Extract the (x, y) coordinate from the center of the cell holding the provided text.  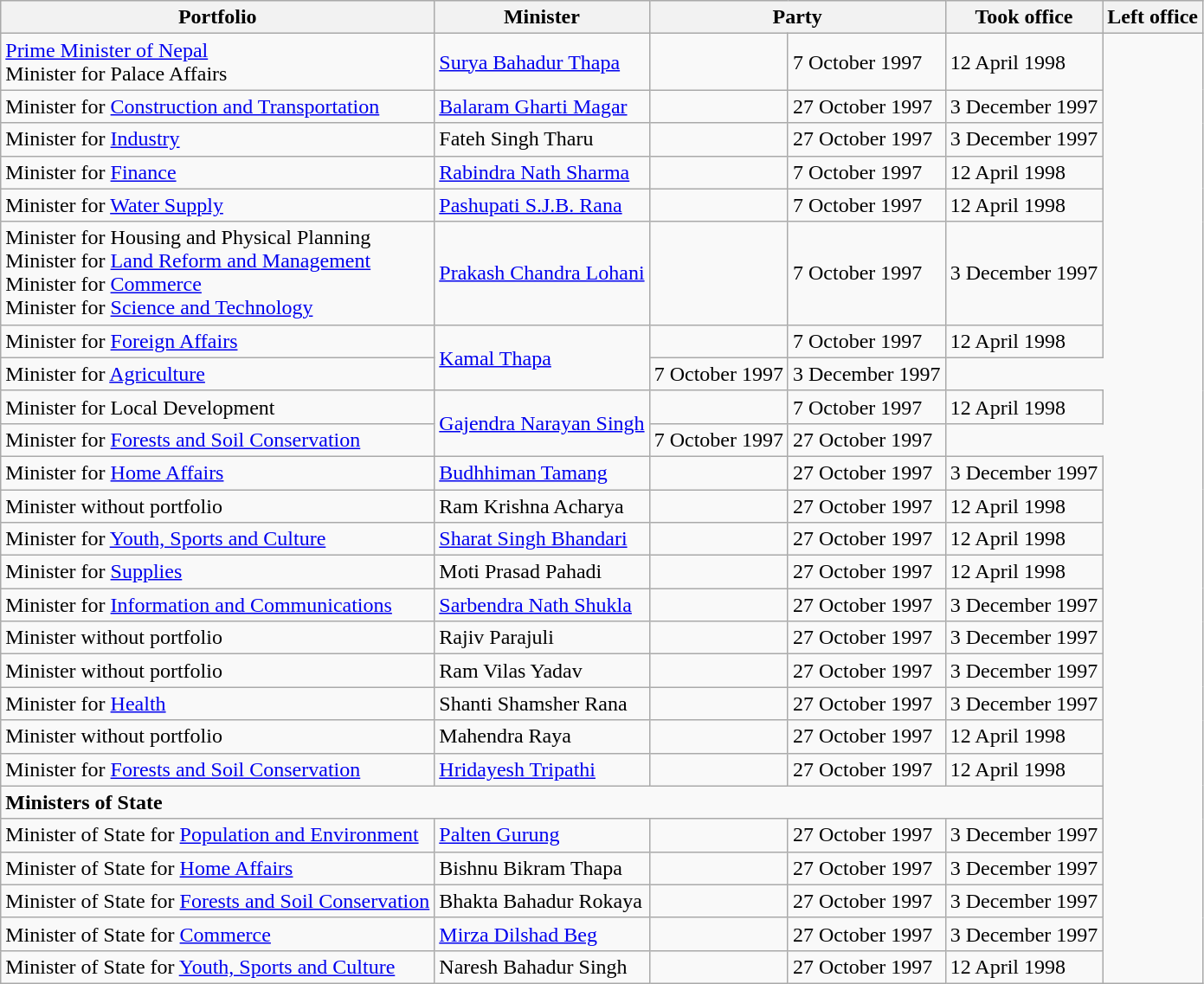
Minister for Local Development (218, 407)
Minister for Health (218, 704)
Bishnu Bikram Thapa (542, 868)
Minister for Industry (218, 139)
Mirza Dilshad Beg (542, 934)
Fateh Singh Tharu (542, 139)
Minister for Youth, Sports and Culture (218, 539)
Minister for Agriculture (218, 374)
Gajendra Narayan Singh (542, 423)
Minister (542, 17)
Sarbendra Nath Shukla (542, 605)
Took office (1024, 17)
Balaram Gharti Magar (542, 106)
Palten Gurung (542, 835)
Surya Bahadur Thapa (542, 62)
Sharat Singh Bhandari (542, 539)
Ministers of State (552, 802)
Minister for Foreign Affairs (218, 341)
Minister of State for Home Affairs (218, 868)
Left office (1153, 17)
Minister for Information and Communications (218, 605)
Pashupati S.J.B. Rana (542, 205)
Mahendra Raya (542, 736)
Naresh Bahadur Singh (542, 967)
Ram Vilas Yadav (542, 671)
Hridayesh Tripathi (542, 769)
Moti Prasad Pahadi (542, 572)
Rabindra Nath Sharma (542, 172)
Minister for Water Supply (218, 205)
Prime Minister of NepalMinister for Palace Affairs (218, 62)
Shanti Shamsher Rana (542, 704)
Budhhiman Tamang (542, 473)
Prakash Chandra Lohani (542, 273)
Minister for Construction and Transportation (218, 106)
Party (797, 17)
Ram Krishna Acharya (542, 506)
Minister for Housing and Physical PlanningMinister for Land Reform and ManagementMinister for CommerceMinister for Science and Technology (218, 273)
Bhakta Bahadur Rokaya (542, 901)
Minister for Home Affairs (218, 473)
Minister for Supplies (218, 572)
Minister of State for Youth, Sports and Culture (218, 967)
Minister for Finance (218, 172)
Kamal Thapa (542, 357)
Portfolio (218, 17)
Minister of State for Forests and Soil Conservation (218, 901)
Minister of State for Population and Environment (218, 835)
Minister of State for Commerce (218, 934)
Rajiv Parajuli (542, 638)
